Search for the cell housing the specified text and yield its (x, y) center coordinate. 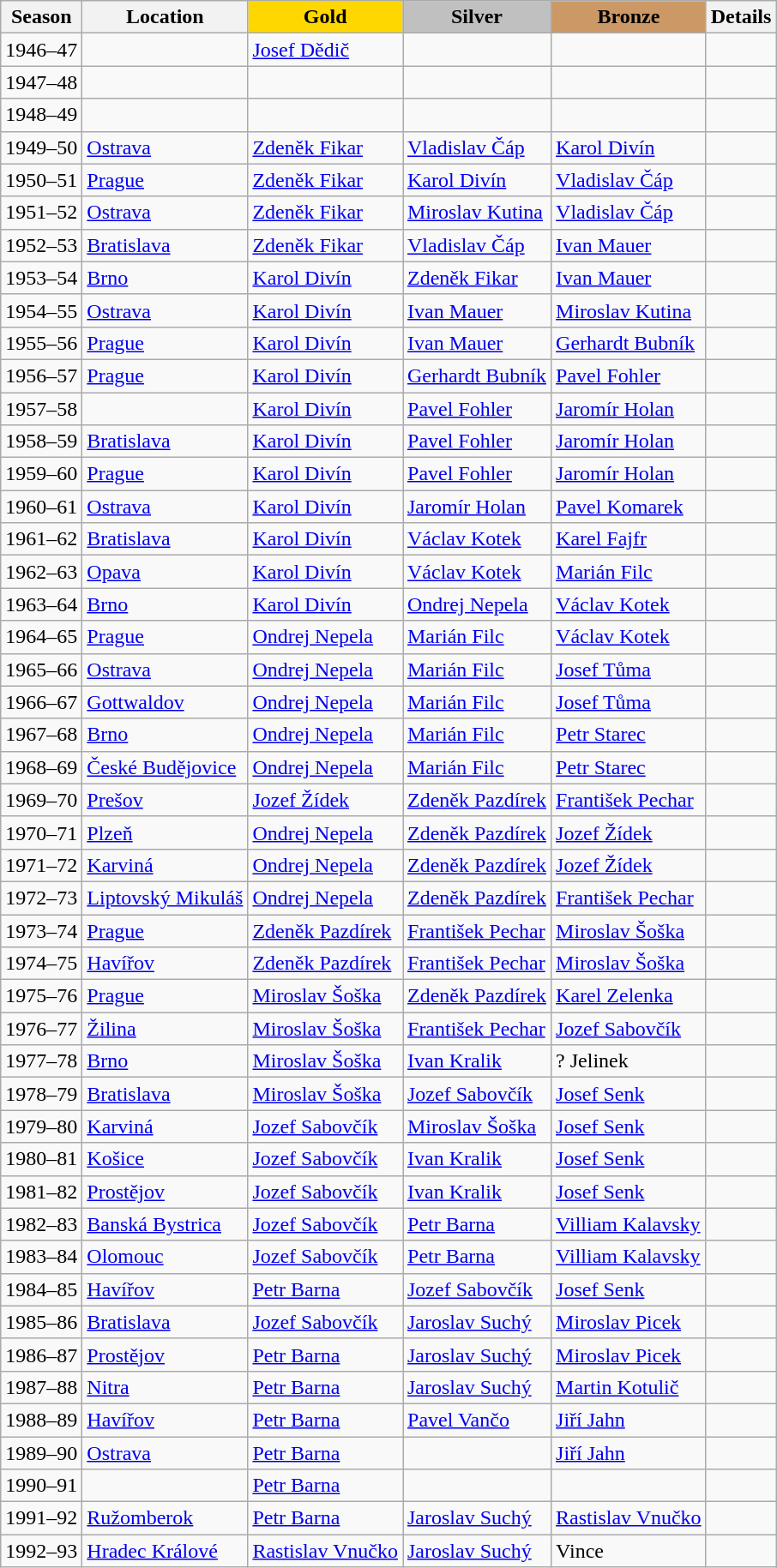
1978–79 (41, 1094)
České Budějovice (165, 767)
1988–89 (41, 1420)
1954–55 (41, 310)
1986–87 (41, 1355)
Pavel Vančo (477, 1420)
Season (41, 17)
1956–57 (41, 375)
? Jelinek (629, 1061)
1964–65 (41, 637)
Josef Dědič (326, 50)
1963–64 (41, 604)
Nitra (165, 1387)
1965–66 (41, 670)
1977–78 (41, 1061)
1970–71 (41, 832)
1973–74 (41, 930)
Martin Kotulič (629, 1387)
1969–70 (41, 800)
1972–73 (41, 898)
1971–72 (41, 865)
Silver (477, 17)
Details (741, 17)
1981–82 (41, 1192)
1968–69 (41, 767)
1946–47 (41, 50)
1962–63 (41, 572)
1976–77 (41, 1029)
1983–84 (41, 1257)
1991–92 (41, 1518)
Karel Fajfr (629, 539)
1949–50 (41, 147)
1947–48 (41, 82)
Bronze (629, 17)
Hradec Králové (165, 1551)
1957–58 (41, 409)
1958–59 (41, 442)
Ružomberok (165, 1518)
Location (165, 17)
Opava (165, 572)
1982–83 (41, 1224)
1979–80 (41, 1126)
1974–75 (41, 964)
1987–88 (41, 1387)
Pavel Komarek (629, 507)
Banská Bystrica (165, 1224)
1955–56 (41, 343)
1967–68 (41, 735)
Karel Zelenka (629, 996)
Gottwaldov (165, 702)
1952–53 (41, 245)
1989–90 (41, 1453)
Žilina (165, 1029)
1959–60 (41, 474)
1980–81 (41, 1159)
Vince (629, 1551)
Liptovský Mikuláš (165, 898)
Plzeň (165, 832)
1951–52 (41, 213)
1950–51 (41, 180)
Gold (326, 17)
1953–54 (41, 278)
1984–85 (41, 1289)
1960–61 (41, 507)
Olomouc (165, 1257)
1961–62 (41, 539)
1985–86 (41, 1322)
1948–49 (41, 115)
1966–67 (41, 702)
1990–91 (41, 1486)
Prešov (165, 800)
1992–93 (41, 1551)
Košice (165, 1159)
1975–76 (41, 996)
